Locate the cell with the specified text and output its [X, Y] center coordinate. 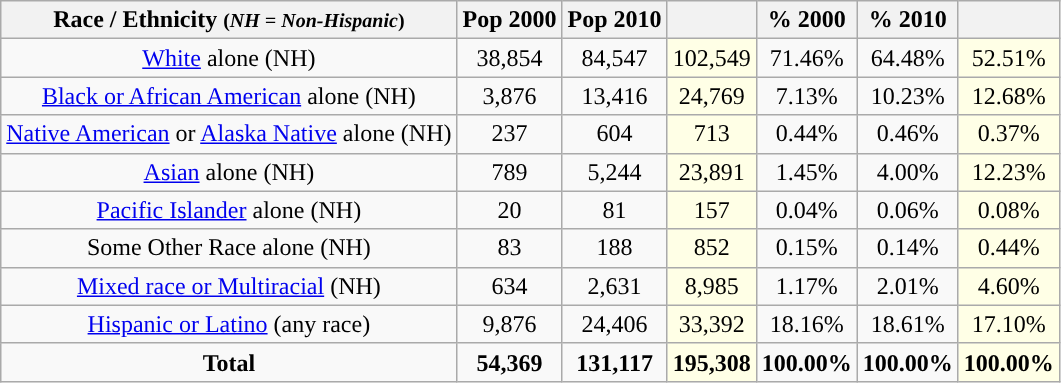
1.45% [806, 172]
2.01% [908, 286]
12.68% [1008, 96]
White alone (NH) [229, 58]
Asian alone (NH) [229, 172]
0.04% [806, 210]
9,876 [510, 324]
54,369 [510, 362]
Black or African American alone (NH) [229, 96]
Total [229, 362]
0.08% [1008, 210]
24,769 [712, 96]
0.37% [1008, 134]
157 [712, 210]
7.13% [806, 96]
Race / Ethnicity (NH = Non-Hispanic) [229, 20]
Mixed race or Multiracial (NH) [229, 286]
1.17% [806, 286]
102,549 [712, 58]
84,547 [614, 58]
38,854 [510, 58]
195,308 [712, 362]
64.48% [908, 58]
237 [510, 134]
Pacific Islander alone (NH) [229, 210]
52.51% [1008, 58]
634 [510, 286]
0.15% [806, 248]
Pop 2010 [614, 20]
Native American or Alaska Native alone (NH) [229, 134]
713 [712, 134]
33,392 [712, 324]
852 [712, 248]
0.14% [908, 248]
10.23% [908, 96]
83 [510, 248]
4.60% [1008, 286]
23,891 [712, 172]
0.46% [908, 134]
18.61% [908, 324]
789 [510, 172]
8,985 [712, 286]
0.06% [908, 210]
18.16% [806, 324]
5,244 [614, 172]
81 [614, 210]
131,117 [614, 362]
% 2010 [908, 20]
Hispanic or Latino (any race) [229, 324]
Pop 2000 [510, 20]
13,416 [614, 96]
12.23% [1008, 172]
188 [614, 248]
17.10% [1008, 324]
2,631 [614, 286]
604 [614, 134]
20 [510, 210]
4.00% [908, 172]
3,876 [510, 96]
Some Other Race alone (NH) [229, 248]
% 2000 [806, 20]
71.46% [806, 58]
24,406 [614, 324]
